Search for the cell housing the specified text and yield its [x, y] center coordinate. 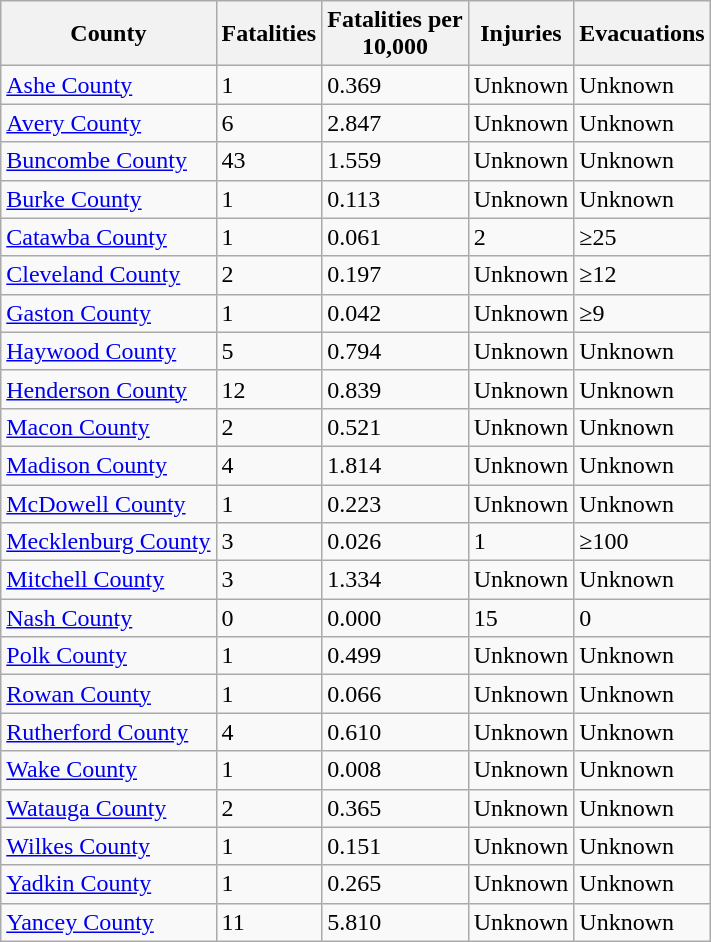
≥9 [642, 313]
Mecklenburg County [108, 542]
≥12 [642, 275]
0.794 [395, 351]
Rutherford County [108, 732]
Macon County [108, 427]
0.610 [395, 732]
0.061 [395, 237]
1.334 [395, 580]
Catawba County [108, 237]
0.026 [395, 542]
15 [521, 618]
County [108, 34]
11 [269, 922]
Avery County [108, 123]
0.000 [395, 618]
Cleveland County [108, 275]
Wake County [108, 770]
Yancey County [108, 922]
2.847 [395, 123]
1.559 [395, 161]
Burke County [108, 199]
Gaston County [108, 313]
≥100 [642, 542]
1.814 [395, 465]
0.499 [395, 656]
0.151 [395, 846]
Fatalities [269, 34]
0.839 [395, 389]
0.265 [395, 884]
Mitchell County [108, 580]
Watauga County [108, 808]
0.365 [395, 808]
Evacuations [642, 34]
0.113 [395, 199]
Fatalities per10,000 [395, 34]
5 [269, 351]
0.521 [395, 427]
Madison County [108, 465]
Injuries [521, 34]
0.197 [395, 275]
Polk County [108, 656]
Wilkes County [108, 846]
Buncombe County [108, 161]
Rowan County [108, 694]
Henderson County [108, 389]
McDowell County [108, 503]
0.042 [395, 313]
6 [269, 123]
0.008 [395, 770]
43 [269, 161]
Ashe County [108, 85]
0.369 [395, 85]
5.810 [395, 922]
≥25 [642, 237]
Yadkin County [108, 884]
0.223 [395, 503]
12 [269, 389]
Nash County [108, 618]
Haywood County [108, 351]
0.066 [395, 694]
